Locate the cell with the specified text and output its [x, y] center coordinate. 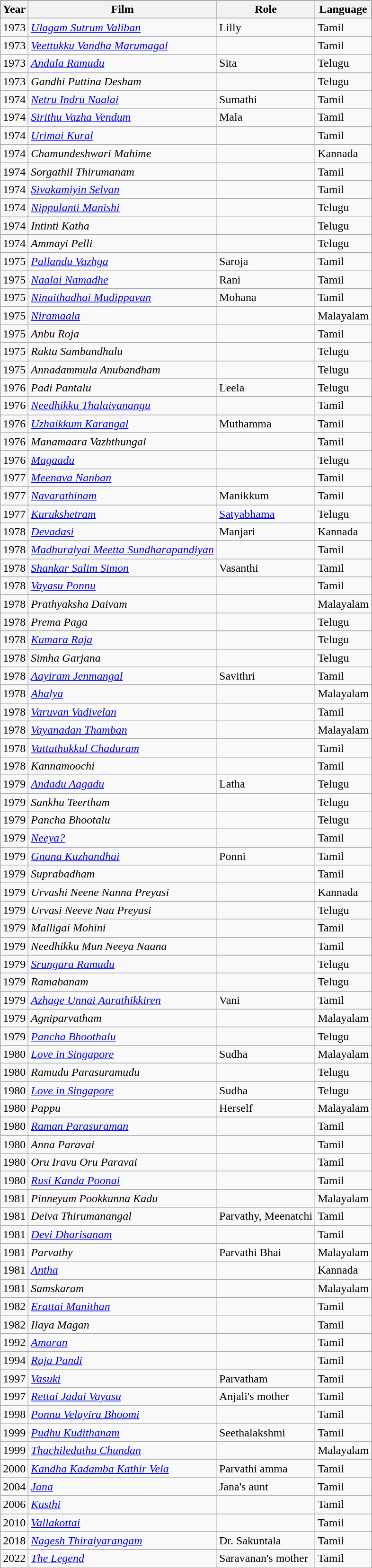
Manjari [266, 532]
Urvasi Neeve Naa Preyasi [123, 910]
Parvatham [266, 1379]
Vasanthi [266, 568]
Language [344, 9]
Thachiledathu Chundan [123, 1451]
Ramabanam [123, 982]
Pinneyum Pookkunna Kadu [123, 1198]
Needhikku Mun Neeya Naana [123, 946]
Anjali's mother [266, 1397]
Parvathy [123, 1252]
Neeya? [123, 838]
Simha Garjana [123, 658]
Andala Ramudu [123, 63]
Seethalakshmi [266, 1433]
Padi Pantalu [123, 388]
Nagesh Thiraiyarangam [123, 1541]
Sankhu Teertham [123, 802]
Film [123, 9]
Kandha Kadamba Kathir Vela [123, 1469]
Ponnu Velayira Bhoomi [123, 1415]
Satyabhama [266, 514]
Vani [266, 1000]
Ammayi Pelli [123, 244]
Vasuki [123, 1379]
Mohana [266, 298]
Azhage Unnai Aarathikkiren [123, 1000]
Antha [123, 1270]
Madhuraiyai Meetta Sundharapandiyan [123, 550]
Raja Pandi [123, 1360]
Magaadu [123, 460]
1994 [14, 1360]
2018 [14, 1541]
Erattai Manithan [123, 1306]
Urimai Kural [123, 135]
Mala [266, 117]
Year [14, 9]
Latha [266, 784]
Ilaya Magan [123, 1324]
Naalai Namadhe [123, 280]
Manikkum [266, 496]
Jana's aunt [266, 1487]
Agniparvatham [123, 1018]
Intinti Katha [123, 226]
Aayiram Jenmangal [123, 676]
Leela [266, 388]
1998 [14, 1415]
Rakta Sambandhalu [123, 352]
Prema Paga [123, 622]
Vayasu Ponnu [123, 586]
Pancha Bhootalu [123, 820]
Andadu Aagadu [123, 784]
Pallandu Vazhga [123, 262]
Samskaram [123, 1288]
2006 [14, 1505]
Saravanan's mother [266, 1559]
Jana [123, 1487]
2010 [14, 1523]
Amaran [123, 1342]
Parvathi amma [266, 1469]
Devi Dharisanam [123, 1234]
Ulagam Sutrum Valiban [123, 27]
Saroja [266, 262]
2000 [14, 1469]
Raman Parasuraman [123, 1126]
Netru Indru Naalai [123, 99]
Ramudu Parasuramudu [123, 1072]
Devadasi [123, 532]
1992 [14, 1342]
Ponni [266, 856]
2022 [14, 1559]
Rettai Jadai Vayasu [123, 1397]
Veettukku Vandha Marumagal [123, 45]
Meenava Nanban [123, 478]
Chamundeshwari Mahime [123, 153]
Suprabadham [123, 874]
Role [266, 9]
Pappu [123, 1108]
Sumathi [266, 99]
Pancha Bhoothalu [123, 1036]
Dr. Sakuntala [266, 1541]
Deiva Thirumanangal [123, 1216]
Sivakamiyin Selvan [123, 189]
Sita [266, 63]
Malligai Mohini [123, 928]
Shankar Salim Simon [123, 568]
Gnana Kuzhandhai [123, 856]
Niramaala [123, 316]
Sirithu Vazha Vendum [123, 117]
Vallakottai [123, 1523]
Rusi Kanda Poonai [123, 1180]
Annadammula Anubandham [123, 370]
Pudhu Kudithanam [123, 1433]
Nippulanti Manishi [123, 207]
Kannamoochi [123, 766]
Muthamma [266, 424]
Anna Paravai [123, 1144]
Ahalya [123, 694]
Uzhaikkum Karangal [123, 424]
Navarathinam [123, 496]
Sorgathil Thirumanam [123, 171]
Urvashi Neene Nanna Preyasi [123, 892]
2004 [14, 1487]
Varuvan Vadivelan [123, 712]
Anbu Roja [123, 334]
Srungara Ramudu [123, 964]
Parvathi Bhai [266, 1252]
Savithri [266, 676]
Kusthi [123, 1505]
Manamaara Vazhthungal [123, 442]
Kumara Raja [123, 640]
Vattathukkul Chaduram [123, 748]
Rani [266, 280]
Oru Iravu Oru Paravai [123, 1162]
Vayanadan Thamban [123, 730]
Prathyaksha Daivam [123, 604]
Kurukshetram [123, 514]
Parvathy, Meenatchi [266, 1216]
Needhikku Thalaivanangu [123, 406]
Ninaithadhai Mudippavan [123, 298]
The Legend [123, 1559]
Lilly [266, 27]
Gandhi Puttina Desham [123, 81]
Herself [266, 1108]
